Pinpoint the cell where the given text exists, returning its (x, y) midpoint coordinate. 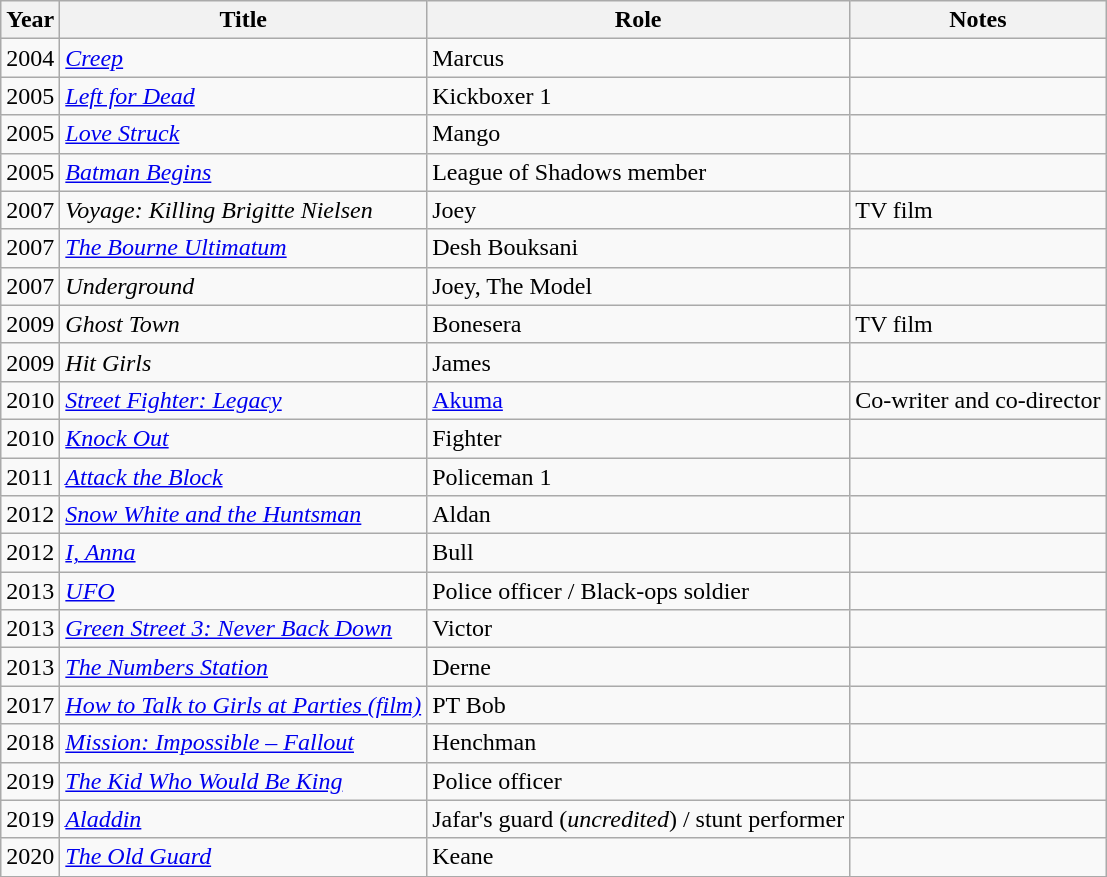
Keane (638, 857)
2011 (30, 477)
Akuma (638, 400)
Mission: Impossible – Fallout (244, 743)
2018 (30, 743)
Role (638, 20)
UFO (244, 591)
Year (30, 20)
2017 (30, 705)
James (638, 362)
Henchman (638, 743)
Aldan (638, 515)
Knock Out (244, 438)
Aladdin (244, 819)
Notes (978, 20)
Underground (244, 286)
Hit Girls (244, 362)
Co-writer and co-director (978, 400)
Derne (638, 667)
Left for Dead (244, 96)
Attack the Block (244, 477)
Policeman 1 (638, 477)
Joey (638, 210)
Marcus (638, 58)
Title (244, 20)
Joey, The Model (638, 286)
The Old Guard (244, 857)
Bonesera (638, 324)
Creep (244, 58)
Batman Begins (244, 172)
Desh Bouksani (638, 248)
The Bourne Ultimatum (244, 248)
How to Talk to Girls at Parties (film) (244, 705)
PT Bob (638, 705)
Voyage: Killing Brigitte Nielsen (244, 210)
Kickboxer 1 (638, 96)
Police officer / Black-ops soldier (638, 591)
Jafar's guard (uncredited) / stunt performer (638, 819)
The Numbers Station (244, 667)
The Kid Who Would Be King (244, 781)
Green Street 3: Never Back Down (244, 629)
Bull (638, 553)
Street Fighter: Legacy (244, 400)
Victor (638, 629)
Snow White and the Huntsman (244, 515)
I, Anna (244, 553)
Mango (638, 134)
Police officer (638, 781)
2020 (30, 857)
Fighter (638, 438)
League of Shadows member (638, 172)
2004 (30, 58)
Love Struck (244, 134)
Ghost Town (244, 324)
